Capture the cell that displays the provided text and extract its (X, Y) central coordinate. 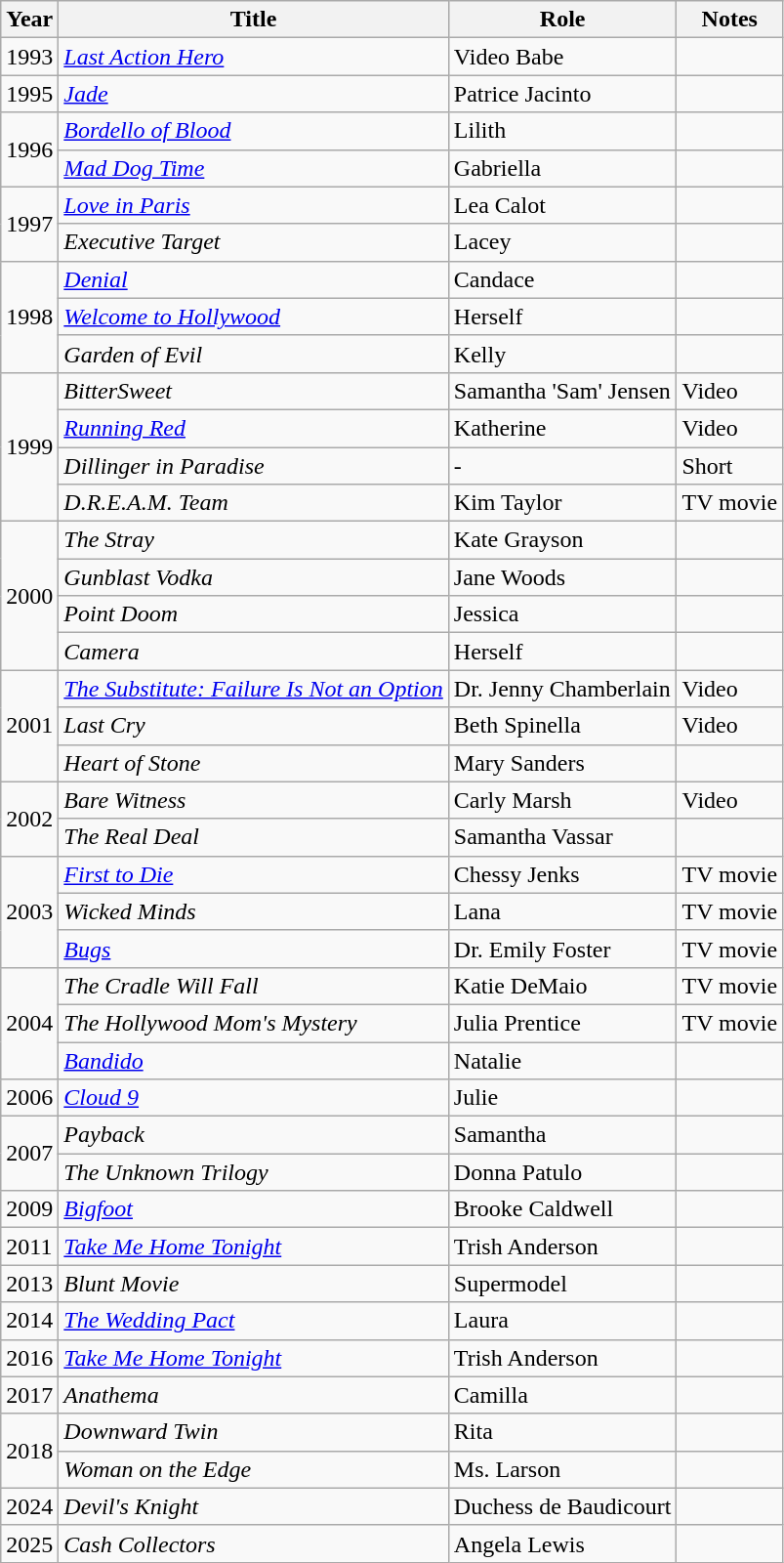
2007 (29, 1154)
Title (254, 20)
Laura (562, 1321)
Mary Sanders (562, 763)
Lacey (562, 242)
The Wedding Pact (254, 1321)
- (562, 466)
Bandido (254, 1060)
The Hollywood Mom's Mystery (254, 1023)
2001 (29, 726)
Natalie (562, 1060)
Wicked Minds (254, 911)
Camera (254, 652)
2011 (29, 1246)
Carly Marsh (562, 800)
Welcome to Hollywood (254, 317)
2000 (29, 596)
Kim Taylor (562, 503)
Love in Paris (254, 205)
Point Doom (254, 614)
Bugs (254, 949)
Gabriella (562, 168)
1996 (29, 149)
Bigfoot (254, 1209)
2014 (29, 1321)
Julie (562, 1098)
Jane Woods (562, 577)
Woman on the Edge (254, 1469)
Angela Lewis (562, 1543)
2013 (29, 1284)
The Real Deal (254, 837)
Duchess de Baudicourt (562, 1506)
1993 (29, 57)
Dillinger in Paradise (254, 466)
Ms. Larson (562, 1469)
Devil's Knight (254, 1506)
Lana (562, 911)
Rita (562, 1432)
Brooke Caldwell (562, 1209)
Donna Patulo (562, 1172)
First to Die (254, 874)
Dr. Emily Foster (562, 949)
The Stray (254, 540)
Kate Grayson (562, 540)
Video Babe (562, 57)
Chessy Jenks (562, 874)
1998 (29, 317)
Downward Twin (254, 1432)
Year (29, 20)
Notes (730, 20)
Beth Spinella (562, 726)
Lea Calot (562, 205)
2025 (29, 1543)
Kelly (562, 354)
1995 (29, 94)
Jessica (562, 614)
Payback (254, 1135)
Garden of Evil (254, 354)
Lilith (562, 131)
Bare Witness (254, 800)
2017 (29, 1395)
Cloud 9 (254, 1098)
Julia Prentice (562, 1023)
Gunblast Vodka (254, 577)
Samantha 'Sam' Jensen (562, 391)
2018 (29, 1451)
Anathema (254, 1395)
Role (562, 20)
2004 (29, 1023)
2003 (29, 911)
Supermodel (562, 1284)
Denial (254, 279)
Candace (562, 279)
Last Cry (254, 726)
Patrice Jacinto (562, 94)
2009 (29, 1209)
Blunt Movie (254, 1284)
BitterSweet (254, 391)
The Cradle Will Fall (254, 986)
Executive Target (254, 242)
1997 (29, 224)
Cash Collectors (254, 1543)
Running Red (254, 428)
Camilla (562, 1395)
Last Action Hero (254, 57)
Katie DeMaio (562, 986)
1999 (29, 446)
Heart of Stone (254, 763)
Bordello of Blood (254, 131)
2006 (29, 1098)
Short (730, 466)
D.R.E.A.M. Team (254, 503)
Mad Dog Time (254, 168)
2016 (29, 1358)
Katherine (562, 428)
The Substitute: Failure Is Not an Option (254, 689)
2024 (29, 1506)
Dr. Jenny Chamberlain (562, 689)
Samantha Vassar (562, 837)
2002 (29, 819)
The Unknown Trilogy (254, 1172)
Jade (254, 94)
Samantha (562, 1135)
